Return the [X, Y] coordinate for the center point of the cell that contains the specified text.  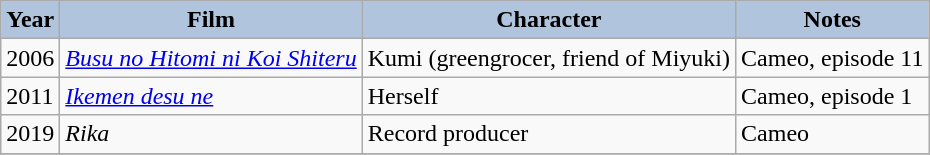
Cameo, episode 11 [832, 58]
2019 [30, 134]
Character [548, 20]
Notes [832, 20]
2011 [30, 96]
Film [211, 20]
Busu no Hitomi ni Koi Shiteru [211, 58]
Rika [211, 134]
Cameo [832, 134]
Herself [548, 96]
Year [30, 20]
Cameo, episode 1 [832, 96]
Ikemen desu ne [211, 96]
Kumi (greengrocer, friend of Miyuki) [548, 58]
Record producer [548, 134]
2006 [30, 58]
